Detect which cell encompasses the target text, then output its [x, y] center coordinate. 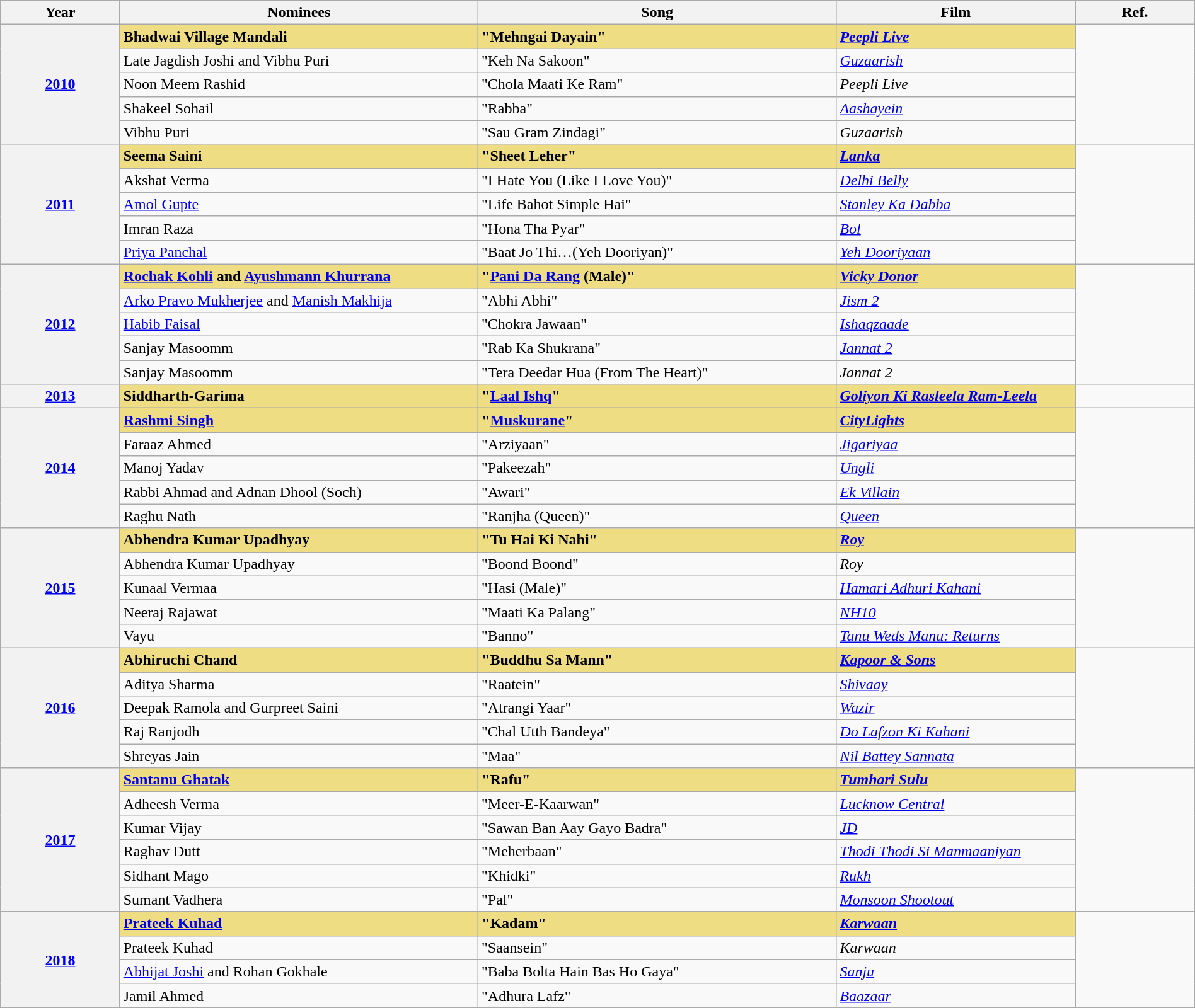
2013 [61, 396]
Abhijat Joshi and Rohan Gokhale [299, 971]
"Banno" [657, 636]
"Keh Na Sakoon" [657, 60]
Kunaal Vermaa [299, 588]
Rabbi Ahmad and Adnan Dhool (Soch) [299, 492]
2017 [61, 840]
Aditya Sharma [299, 684]
Yeh Dooriyaan [955, 252]
"Kadam" [657, 924]
Adheesh Verma [299, 804]
"Chola Maati Ke Ram" [657, 84]
Seema Saini [299, 156]
Shakeel Sohail [299, 108]
Raghav Dutt [299, 852]
"Baba Bolta Hain Bas Ho Gaya" [657, 971]
Tumhari Sulu [955, 780]
Wazir [955, 708]
Sanju [955, 971]
Priya Panchal [299, 252]
Rochak Kohli and Ayushmann Khurrana [299, 276]
"Sau Gram Zindagi" [657, 132]
Thodi Thodi Si Manmaaniyan [955, 852]
Stanley Ka Dabba [955, 204]
2010 [61, 84]
Hamari Adhuri Kahani [955, 588]
Ishaqzaade [955, 324]
"Rafu" [657, 780]
Lanka [955, 156]
Bol [955, 228]
"Saansein" [657, 948]
Year [61, 13]
"Pani Da Rang (Male)" [657, 276]
Faraaz Ahmed [299, 444]
Jigariyaa [955, 444]
Sidhant Mago [299, 876]
Queen [955, 516]
2016 [61, 707]
"Baat Jo Thi…(Yeh Dooriyan)" [657, 252]
Santanu Ghatak [299, 780]
Tanu Weds Manu: Returns [955, 636]
2012 [61, 324]
Rukh [955, 876]
Arko Pravo Mukherjee and Manish Makhija [299, 301]
"Chokra Jawaan" [657, 324]
CityLights [955, 420]
Jamil Ahmed [299, 995]
Nil Battey Sannata [955, 756]
"Buddhu Sa Mann" [657, 660]
Imran Raza [299, 228]
Vicky Donor [955, 276]
Noon Meem Rashid [299, 84]
Vayu [299, 636]
"Atrangi Yaar" [657, 708]
"Hona Tha Pyar" [657, 228]
Sumant Vadhera [299, 900]
Goliyon Ki Rasleela Ram-Leela [955, 396]
Song [657, 13]
"Ranjha (Queen)" [657, 516]
Siddharth-Garima [299, 396]
Late Jagdish Joshi and Vibhu Puri [299, 60]
"Awari" [657, 492]
2011 [61, 204]
Raj Ranjodh [299, 732]
Raghu Nath [299, 516]
"I Hate You (Like I Love You)" [657, 180]
Monsoon Shootout [955, 900]
Shivaay [955, 684]
"Maa" [657, 756]
2014 [61, 468]
2018 [61, 959]
"Laal Ishq" [657, 396]
Akshat Verma [299, 180]
Aashayein [955, 108]
Jism 2 [955, 301]
"Rab Ka Shukrana" [657, 348]
Abhiruchi Chand [299, 660]
Lucknow Central [955, 804]
Rashmi Singh [299, 420]
Bhadwai Village Mandali [299, 37]
"Chal Utth Bandeya" [657, 732]
2015 [61, 588]
"Life Bahot Simple Hai" [657, 204]
"Raatein" [657, 684]
"Mehngai Dayain" [657, 37]
Do Lafzon Ki Kahani [955, 732]
Ek Villain [955, 492]
"Meer-E-Kaarwan" [657, 804]
Amol Gupte [299, 204]
Manoj Yadav [299, 468]
"Tu Hai Ki Nahi" [657, 540]
"Maati Ka Palang" [657, 612]
Film [955, 13]
Kapoor & Sons [955, 660]
Ungli [955, 468]
"Abhi Abhi" [657, 301]
"Sheet Leher" [657, 156]
"Boond Boond" [657, 564]
Neeraj Rajawat [299, 612]
"Rabba" [657, 108]
Habib Faisal [299, 324]
Baazaar [955, 995]
"Tera Deedar Hua (From The Heart)" [657, 372]
"Muskurane" [657, 420]
"Khidki" [657, 876]
"Pakeezah" [657, 468]
"Arziyaan" [657, 444]
Vibhu Puri [299, 132]
Deepak Ramola and Gurpreet Saini [299, 708]
Delhi Belly [955, 180]
"Adhura Lafz" [657, 995]
Shreyas Jain [299, 756]
"Pal" [657, 900]
"Meherbaan" [657, 852]
Nominees [299, 13]
"Hasi (Male)" [657, 588]
Ref. [1134, 13]
NH10 [955, 612]
JD [955, 828]
"Sawan Ban Aay Gayo Badra" [657, 828]
Kumar Vijay [299, 828]
